Locate the cell with the specified text and output its (x, y) center coordinate. 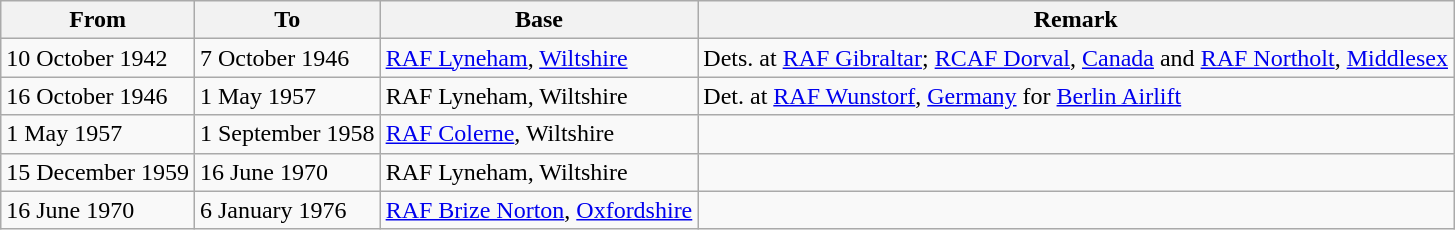
RAF Brize Norton, Oxfordshire (539, 210)
6 January 1976 (287, 210)
16 October 1946 (98, 96)
From (98, 20)
Dets. at RAF Gibraltar; RCAF Dorval, Canada and RAF Northolt, Middlesex (1076, 58)
Base (539, 20)
Remark (1076, 20)
7 October 1946 (287, 58)
Det. at RAF Wunstorf, Germany for Berlin Airlift (1076, 96)
15 December 1959 (98, 172)
RAF Colerne, Wiltshire (539, 134)
10 October 1942 (98, 58)
1 September 1958 (287, 134)
To (287, 20)
